For the text-containing cell, return its midpoint in (X, Y) coordinate format. 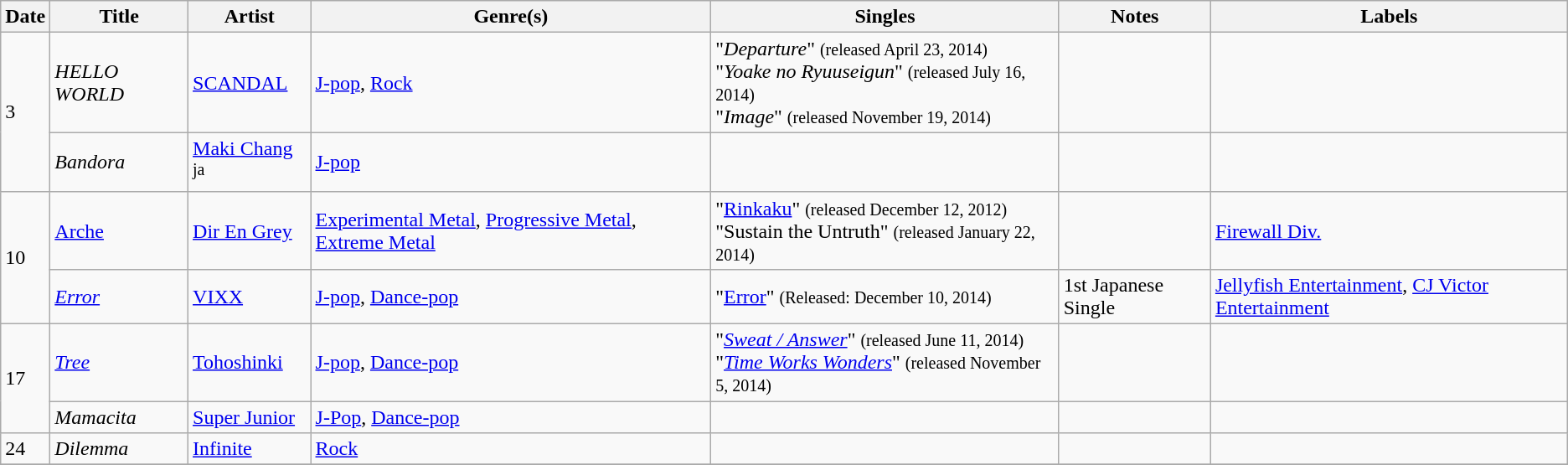
Dilemma (119, 449)
Singles (885, 17)
Bandora (119, 163)
Genre(s) (511, 17)
"Rinkaku" (released December 12, 2012)"Sustain the Untruth" (released January 22, 2014) (885, 230)
10 (25, 258)
J-pop, Rock (511, 82)
Date (25, 17)
Error (119, 297)
Infinite (250, 449)
Firewall Div. (1389, 230)
Tree (119, 363)
Dir En Grey (250, 230)
Experimental Metal, Progressive Metal, Extreme Metal (511, 230)
SCANDAL (250, 82)
"Sweat / Answer" (released June 11, 2014)"Time Works Wonders" (released November 5, 2014) (885, 363)
Title (119, 17)
"Departure" (released April 23, 2014)"Yoake no Ryuuseigun" (released July 16, 2014)"Image" (released November 19, 2014) (885, 82)
Rock (511, 449)
1st Japanese Single (1134, 297)
Maki Chang ja (250, 163)
VIXX (250, 297)
24 (25, 449)
J-pop (511, 163)
J-Pop, Dance-pop (511, 417)
"Error" (Released: December 10, 2014) (885, 297)
Notes (1134, 17)
HELLO WORLD (119, 82)
Labels (1389, 17)
Artist (250, 17)
Super Junior (250, 417)
Arche (119, 230)
3 (25, 112)
17 (25, 379)
Jellyfish Entertainment, CJ Victor Entertainment (1389, 297)
Mamacita (119, 417)
Tohoshinki (250, 363)
